From the cell containing the given text, extract its center point as [x, y] coordinate. 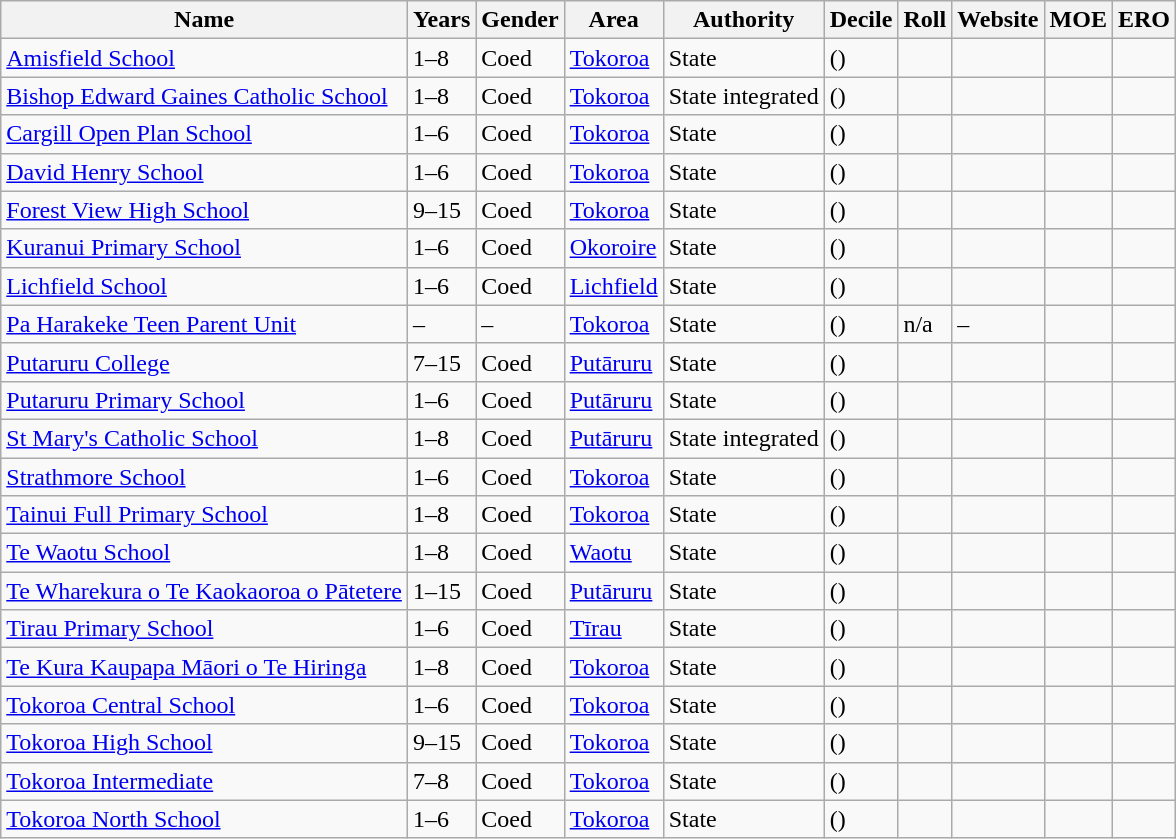
Name [204, 20]
Amisfield School [204, 58]
Tirau Primary School [204, 629]
1–15 [441, 591]
Putaruru Primary School [204, 400]
St Mary's Catholic School [204, 438]
Strathmore School [204, 477]
Forest View High School [204, 210]
Kuranui Primary School [204, 248]
Bishop Edward Gaines Catholic School [204, 96]
n/a [925, 324]
Te Waotu School [204, 553]
Tīrau [614, 629]
7–8 [441, 781]
Tokoroa High School [204, 743]
Waotu [614, 553]
ERO [1144, 20]
Lichfield School [204, 286]
David Henry School [204, 172]
Years [441, 20]
MOE [1078, 20]
Tokoroa Intermediate [204, 781]
Tokoroa North School [204, 819]
Tainui Full Primary School [204, 515]
Te Kura Kaupapa Māori o Te Hiringa [204, 667]
Website [998, 20]
Decile [861, 20]
Lichfield [614, 286]
Roll [925, 20]
Okoroire [614, 248]
Putaruru College [204, 362]
Authority [744, 20]
7–15 [441, 362]
Cargill Open Plan School [204, 134]
Te Wharekura o Te Kaokaoroa o Pātetere [204, 591]
Gender [520, 20]
Area [614, 20]
Pa Harakeke Teen Parent Unit [204, 324]
Tokoroa Central School [204, 705]
